For the text-containing cell, return its midpoint in [x, y] coordinate format. 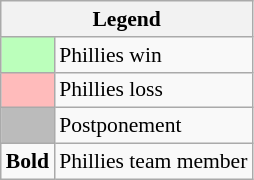
Postponement [153, 126]
Phillies loss [153, 90]
Bold [28, 162]
Phillies win [153, 55]
Phillies team member [153, 162]
Legend [127, 19]
